Output the [x, y] coordinate of the center of the cell containing the given text.  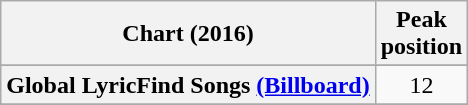
Chart (2016) [188, 34]
Global LyricFind Songs (Billboard) [188, 85]
12 [421, 85]
Peakposition [421, 34]
